Locate the cell with the specified text and output its [x, y] center coordinate. 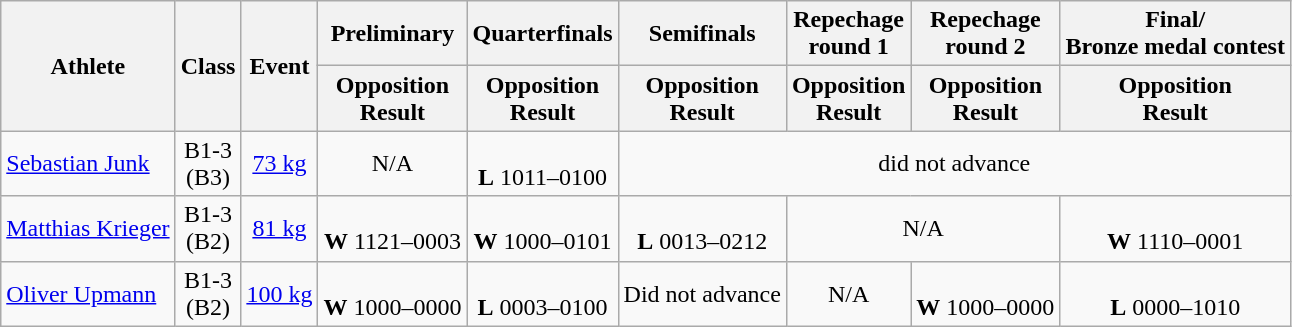
Event [280, 66]
B1-3(B3) [208, 164]
Did not advance [702, 294]
L 0003–0100 [542, 294]
Preliminary [392, 34]
Matthias Krieger [88, 228]
did not advance [954, 164]
Final/Bronze medal contest [1176, 34]
W 1121–0003 [392, 228]
Athlete [88, 66]
L 0013–0212 [702, 228]
Semifinals [702, 34]
W 1110–0001 [1176, 228]
Quarterfinals [542, 34]
L 1011–0100 [542, 164]
Class [208, 66]
W 1000–0101 [542, 228]
73 kg [280, 164]
Sebastian Junk [88, 164]
81 kg [280, 228]
Repechage round 2 [986, 34]
100 kg [280, 294]
Repechage round 1 [848, 34]
L 0000–1010 [1176, 294]
Oliver Upmann [88, 294]
